Search for the cell housing the specified text and yield its [x, y] center coordinate. 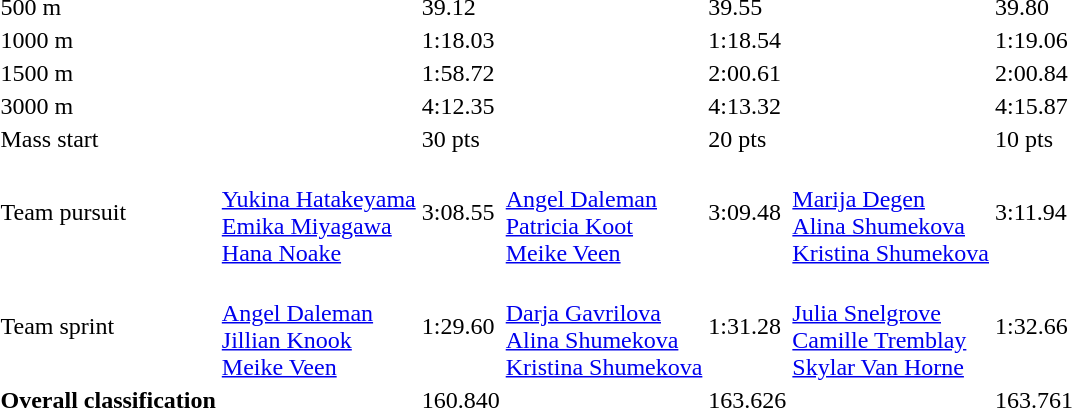
1:18.03 [460, 40]
1:58.72 [460, 73]
Darja GavrilovaAlina ShumekovaKristina Shumekova [604, 326]
20 pts [748, 139]
Yukina HatakeyamaEmika MiyagawaHana Noake [318, 212]
Marija DegenAlina ShumekovaKristina Shumekova [891, 212]
Julia SnelgroveCamille TremblaySkylar Van Horne [891, 326]
Angel DalemanPatricia KootMeike Veen [604, 212]
Angel DalemanJillian KnookMeike Veen [318, 326]
3:08.55 [460, 212]
30 pts [460, 139]
3:09.48 [748, 212]
2:00.61 [748, 73]
4:13.32 [748, 106]
1:29.60 [460, 326]
1:31.28 [748, 326]
4:12.35 [460, 106]
1:18.54 [748, 40]
